Scan for the cell matching the given text and deliver its [X, Y] coordinate at center. 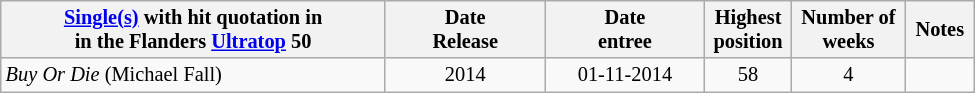
01-11-2014 [625, 75]
Date entree [625, 30]
Single(s) with hit quotation in in the Flanders Ultratop 50 [194, 30]
Notes [940, 30]
Number of weeks [848, 30]
Buy Or Die (Michael Fall) [194, 75]
58 [748, 75]
Date Release [465, 30]
2014 [465, 75]
Highest position [748, 30]
4 [848, 75]
